Detect which cell encompasses the target text, then output its (X, Y) center coordinate. 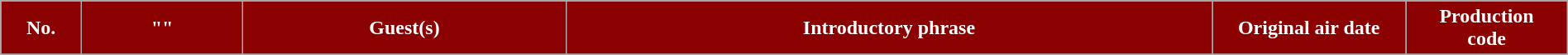
Guest(s) (405, 28)
"" (162, 28)
No. (41, 28)
Introductory phrase (888, 28)
Original air date (1309, 28)
Production code (1487, 28)
